Determine the (x, y) coordinate at the center of the cell enclosing the given text.  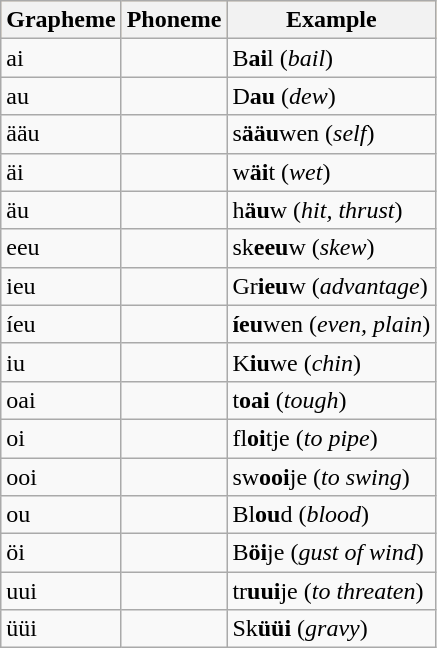
üüi (61, 629)
Grieuw (advantage) (332, 286)
Sküüi (gravy) (332, 629)
ou (61, 515)
ääu (61, 134)
eeu (61, 248)
truuije (to threaten) (332, 591)
floitje (to pipe) (332, 438)
oai (61, 400)
äi (61, 172)
Bail (bail) (332, 58)
ooi (61, 477)
oi (61, 438)
swooije (to swing) (332, 477)
ieu (61, 286)
wäit (wet) (332, 172)
häuw (hit, thrust) (332, 210)
au (61, 96)
Böije (gust of wind) (332, 553)
Dau (dew) (332, 96)
iu (61, 362)
Grapheme (61, 20)
íeu (61, 324)
uui (61, 591)
sääuwen (self) (332, 134)
skeeuw (skew) (332, 248)
íeuwen (even, plain) (332, 324)
toai (tough) (332, 400)
Example (332, 20)
öi (61, 553)
äu (61, 210)
Bloud (blood) (332, 515)
ai (61, 58)
Phoneme (174, 20)
Kiuwe (chin) (332, 362)
